From the cell containing the given text, extract its center point as [X, Y] coordinate. 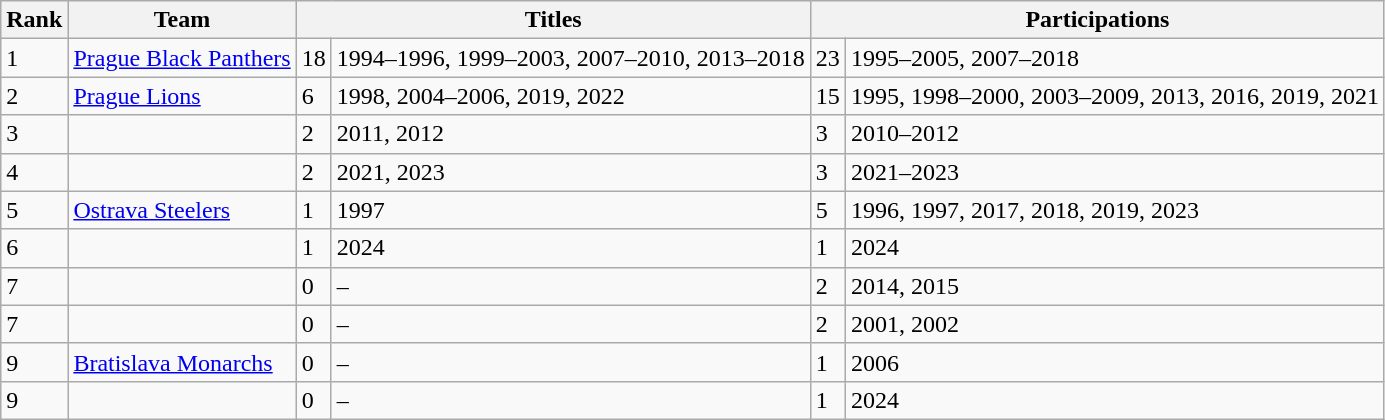
2010–2012 [1114, 134]
Titles [553, 20]
Participations [1097, 20]
Team [182, 20]
Rank [34, 20]
Bratislava Monarchs [182, 362]
Ostrava Steelers [182, 210]
2014, 2015 [1114, 286]
Prague Black Panthers [182, 58]
2011, 2012 [570, 134]
4 [34, 172]
15 [828, 96]
2021, 2023 [570, 172]
2001, 2002 [1114, 324]
18 [314, 58]
1997 [570, 210]
2021–2023 [1114, 172]
1995, 1998–2000, 2003–2009, 2013, 2016, 2019, 2021 [1114, 96]
1994–1996, 1999–2003, 2007–2010, 2013–2018 [570, 58]
23 [828, 58]
1995–2005, 2007–2018 [1114, 58]
1996, 1997, 2017, 2018, 2019, 2023 [1114, 210]
2006 [1114, 362]
1998, 2004–2006, 2019, 2022 [570, 96]
Prague Lions [182, 96]
